Find where the given text appears and provide that cell's center as (X, Y) coordinate. 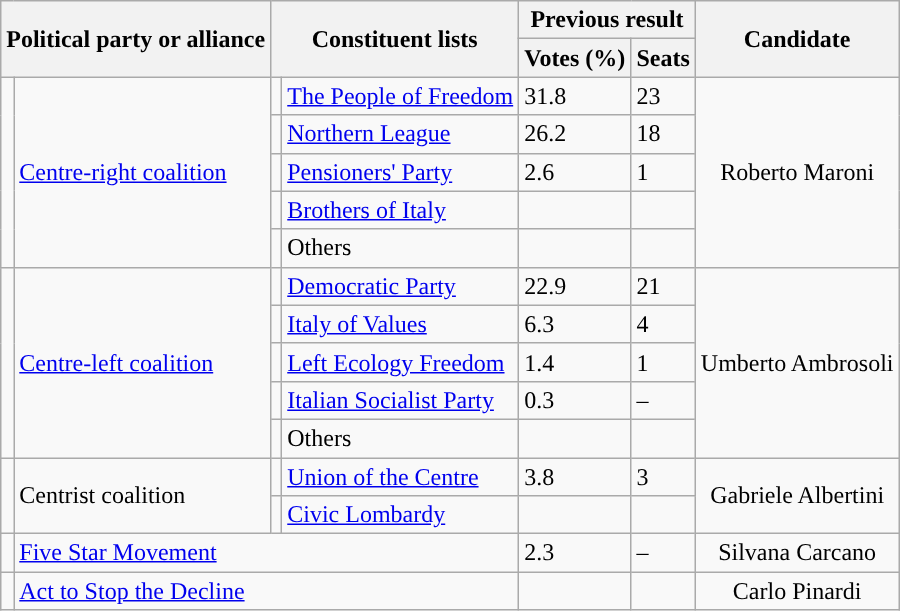
4 (663, 324)
21 (663, 286)
Umberto Ambrosoli (797, 362)
3 (663, 477)
Roberto Maroni (797, 172)
2.3 (575, 553)
31.8 (575, 96)
Pensioners' Party (400, 172)
Left Ecology Freedom (400, 362)
Constituent lists (395, 39)
1.4 (575, 362)
26.2 (575, 134)
Centrist coalition (142, 496)
3.8 (575, 477)
Italian Socialist Party (400, 400)
Civic Lombardy (400, 515)
Union of the Centre (400, 477)
Carlo Pinardi (797, 591)
Gabriele Albertini (797, 496)
Seats (663, 58)
Five Star Movement (266, 553)
Political party or alliance (136, 39)
2.6 (575, 172)
Democratic Party (400, 286)
Italy of Values (400, 324)
Silvana Carcano (797, 553)
23 (663, 96)
6.3 (575, 324)
Candidate (797, 39)
Centre-right coalition (142, 172)
The People of Freedom (400, 96)
18 (663, 134)
Centre-left coalition (142, 362)
Northern League (400, 134)
Previous result (608, 20)
0.3 (575, 400)
Votes (%) (575, 58)
Brothers of Italy (400, 210)
22.9 (575, 286)
Act to Stop the Decline (266, 591)
